Search for the cell housing the specified text and yield its [x, y] center coordinate. 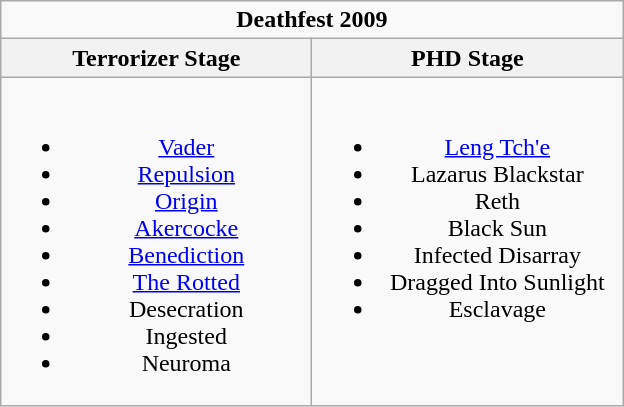
PHD Stage [468, 58]
Deathfest 2009 [312, 20]
VaderRepulsionOriginAkercockeBenedictionThe RottedDesecrationIngestedNeuroma [156, 242]
Leng Tch'eLazarus BlackstarRethBlack SunInfected DisarrayDragged Into SunlightEsclavage [468, 242]
Terrorizer Stage [156, 58]
